Return (x, y) of the center of cell containing provided text 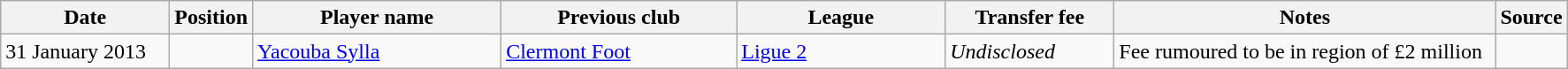
Clermont Foot (619, 51)
Source (1532, 18)
Fee rumoured to be in region of £2 million (1305, 51)
Player name (377, 18)
Transfer fee (1029, 18)
Position (211, 18)
Notes (1305, 18)
Yacouba Sylla (377, 51)
Previous club (619, 18)
Date (85, 18)
31 January 2013 (85, 51)
Undisclosed (1029, 51)
Ligue 2 (841, 51)
League (841, 18)
